Return [X, Y] of the center of cell containing provided text 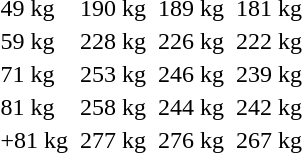
246 kg [192, 74]
228 kg [114, 41]
226 kg [192, 41]
253 kg [114, 74]
258 kg [114, 107]
244 kg [192, 107]
